Extract the (x, y) coordinate from the center of the cell holding the provided text.  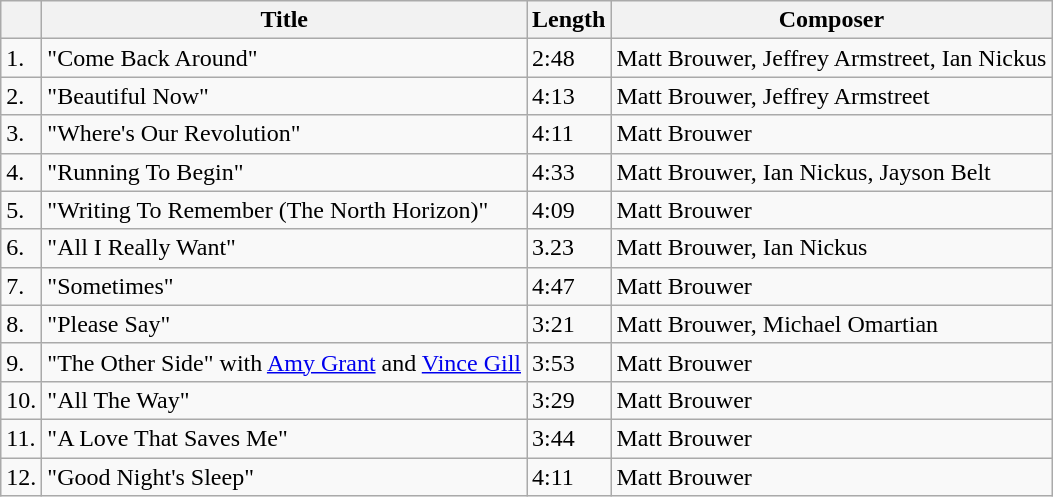
Matt Brouwer, Michael Omartian (832, 324)
"Running To Begin" (284, 172)
"All I Really Want" (284, 248)
7. (22, 286)
3:53 (569, 362)
4:33 (569, 172)
"The Other Side" with Amy Grant and Vince Gill (284, 362)
4:09 (569, 210)
2. (22, 96)
8. (22, 324)
"A Love That Saves Me" (284, 438)
3.23 (569, 248)
4. (22, 172)
2:48 (569, 58)
Composer (832, 20)
9. (22, 362)
11. (22, 438)
1. (22, 58)
Matt Brouwer, Jeffrey Armstreet, Ian Nickus (832, 58)
Matt Brouwer, Ian Nickus, Jayson Belt (832, 172)
3:44 (569, 438)
"All The Way" (284, 400)
"Good Night's Sleep" (284, 477)
3:29 (569, 400)
10. (22, 400)
"Please Say" (284, 324)
Matt Brouwer, Ian Nickus (832, 248)
"Sometimes" (284, 286)
12. (22, 477)
4:47 (569, 286)
3:21 (569, 324)
"Where's Our Revolution" (284, 134)
"Beautiful Now" (284, 96)
Length (569, 20)
3. (22, 134)
"Writing To Remember (The North Horizon)" (284, 210)
4:13 (569, 96)
"Come Back Around" (284, 58)
Title (284, 20)
Matt Brouwer, Jeffrey Armstreet (832, 96)
6. (22, 248)
5. (22, 210)
